Search for the cell housing the specified text and yield its (X, Y) center coordinate. 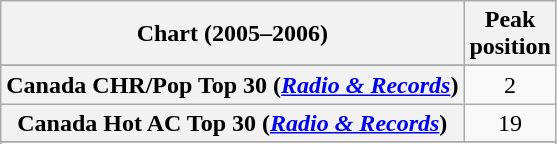
Peakposition (510, 34)
Canada CHR/Pop Top 30 (Radio & Records) (232, 85)
2 (510, 85)
Chart (2005–2006) (232, 34)
Canada Hot AC Top 30 (Radio & Records) (232, 123)
19 (510, 123)
